Pinpoint the cell where the given text exists, returning its [x, y] midpoint coordinate. 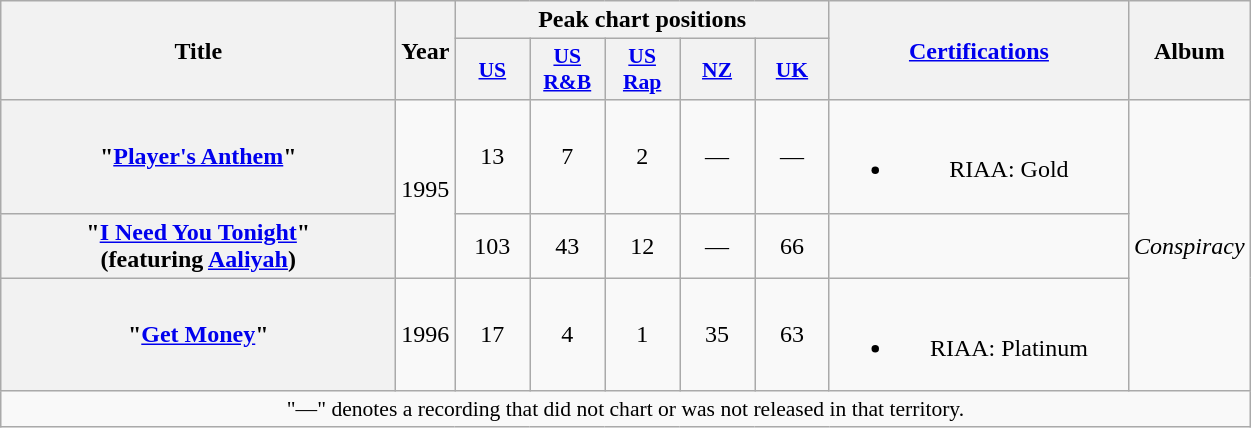
"Get Money" [198, 334]
Peak chart positions [642, 20]
63 [792, 334]
Certifications [978, 50]
Title [198, 50]
NZ [718, 70]
7 [568, 156]
4 [568, 334]
13 [492, 156]
1 [642, 334]
103 [492, 246]
66 [792, 246]
USR&B [568, 70]
RIAA: Platinum [978, 334]
12 [642, 246]
17 [492, 334]
UK [792, 70]
"—" denotes a recording that did not chart or was not released in that territory. [626, 409]
RIAA: Gold [978, 156]
USRap [642, 70]
Conspiracy [1189, 246]
Year [426, 50]
Album [1189, 50]
1996 [426, 334]
US [492, 70]
2 [642, 156]
"Player's Anthem" [198, 156]
1995 [426, 189]
"I Need You Tonight"(featuring Aaliyah) [198, 246]
35 [718, 334]
43 [568, 246]
